Output the (X, Y) coordinate of the center of the cell containing the given text.  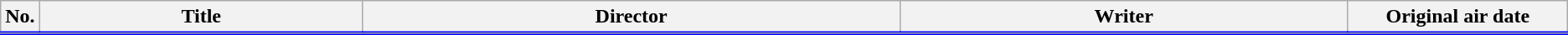
Title (201, 17)
Writer (1124, 17)
Director (632, 17)
Original air date (1457, 17)
No. (20, 17)
